Search for the cell housing the specified text and yield its (x, y) center coordinate. 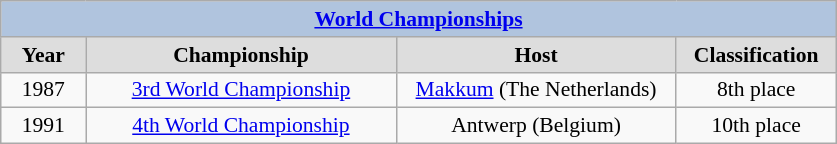
Classification (756, 55)
1987 (44, 90)
Host (536, 55)
8th place (756, 90)
Antwerp (Belgium) (536, 126)
1991 (44, 126)
10th place (756, 126)
4th World Championship (241, 126)
Makkum (The Netherlands) (536, 90)
3rd World Championship (241, 90)
Year (44, 55)
Championship (241, 55)
World Championships (419, 19)
